From the cell containing the given text, extract its center point as (X, Y) coordinate. 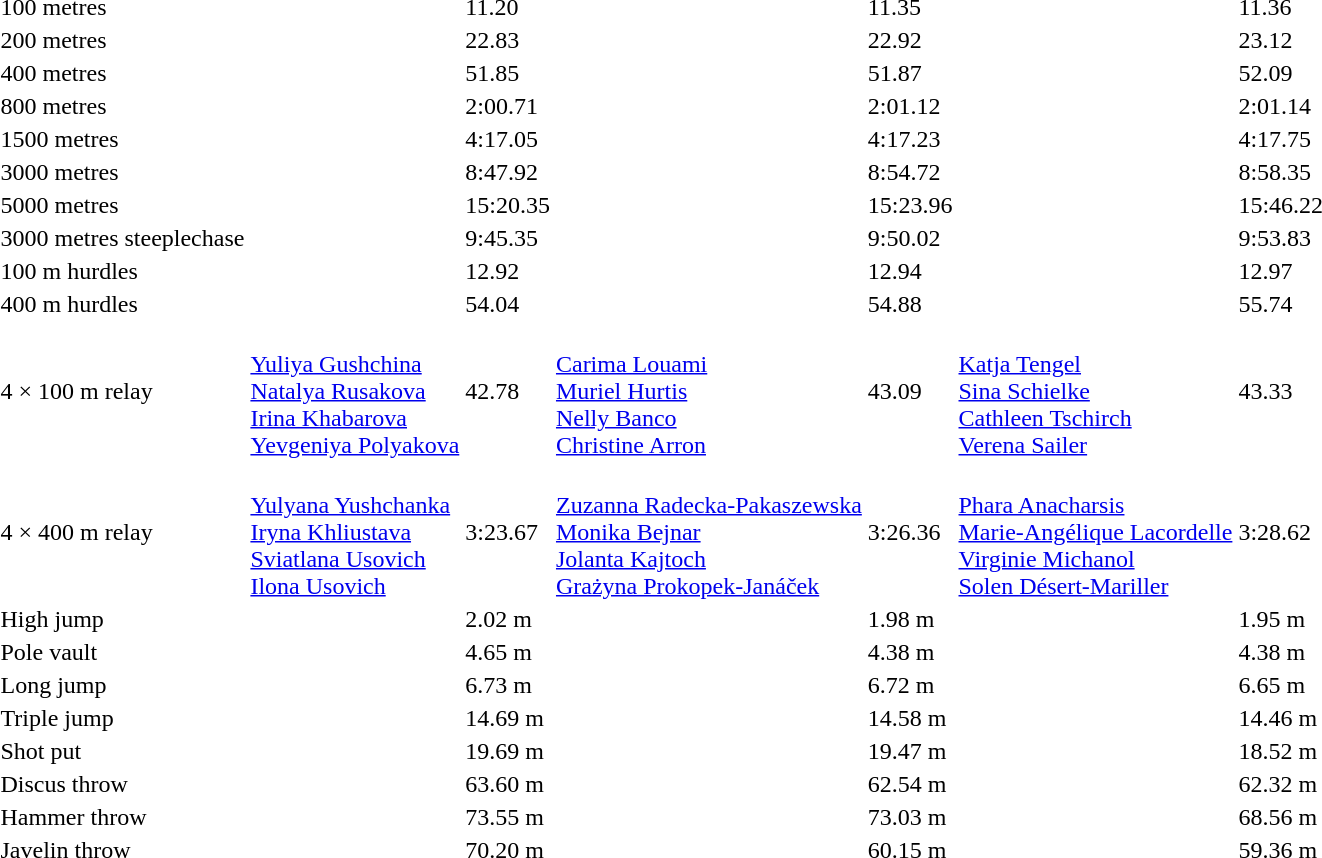
43.09 (910, 391)
1.98 m (910, 619)
Yuliya GushchinaNatalya RusakovaIrina KhabarovaYevgeniya Polyakova (355, 391)
9:45.35 (508, 238)
4:17.05 (508, 139)
Carima LouamiMuriel HurtisNelly BancoChristine Arron (708, 391)
62.54 m (910, 784)
6.73 m (508, 685)
3:26.36 (910, 532)
2:01.12 (910, 106)
4:17.23 (910, 139)
19.69 m (508, 751)
51.87 (910, 73)
Katja TengelSina SchielkeCathleen TschirchVerena Sailer (1096, 391)
73.03 m (910, 817)
15:23.96 (910, 205)
73.55 m (508, 817)
14.58 m (910, 718)
2.02 m (508, 619)
4.65 m (508, 652)
22.92 (910, 40)
4.38 m (910, 652)
Zuzanna Radecka-PakaszewskaMonika BejnarJolanta KajtochGrażyna Prokopek-Janáček (708, 532)
22.83 (508, 40)
Phara AnacharsisMarie-Angélique LacordelleVirginie MichanolSolen Désert-Mariller (1096, 532)
9:50.02 (910, 238)
42.78 (508, 391)
Yulyana YushchankaIryna KhliustavaSviatlana UsovichIlona Usovich (355, 532)
8:54.72 (910, 172)
12.92 (508, 271)
6.72 m (910, 685)
12.94 (910, 271)
2:00.71 (508, 106)
19.47 m (910, 751)
54.04 (508, 304)
63.60 m (508, 784)
54.88 (910, 304)
3:23.67 (508, 532)
14.69 m (508, 718)
15:20.35 (508, 205)
51.85 (508, 73)
8:47.92 (508, 172)
